Detect which cell encompasses the target text, then output its (x, y) center coordinate. 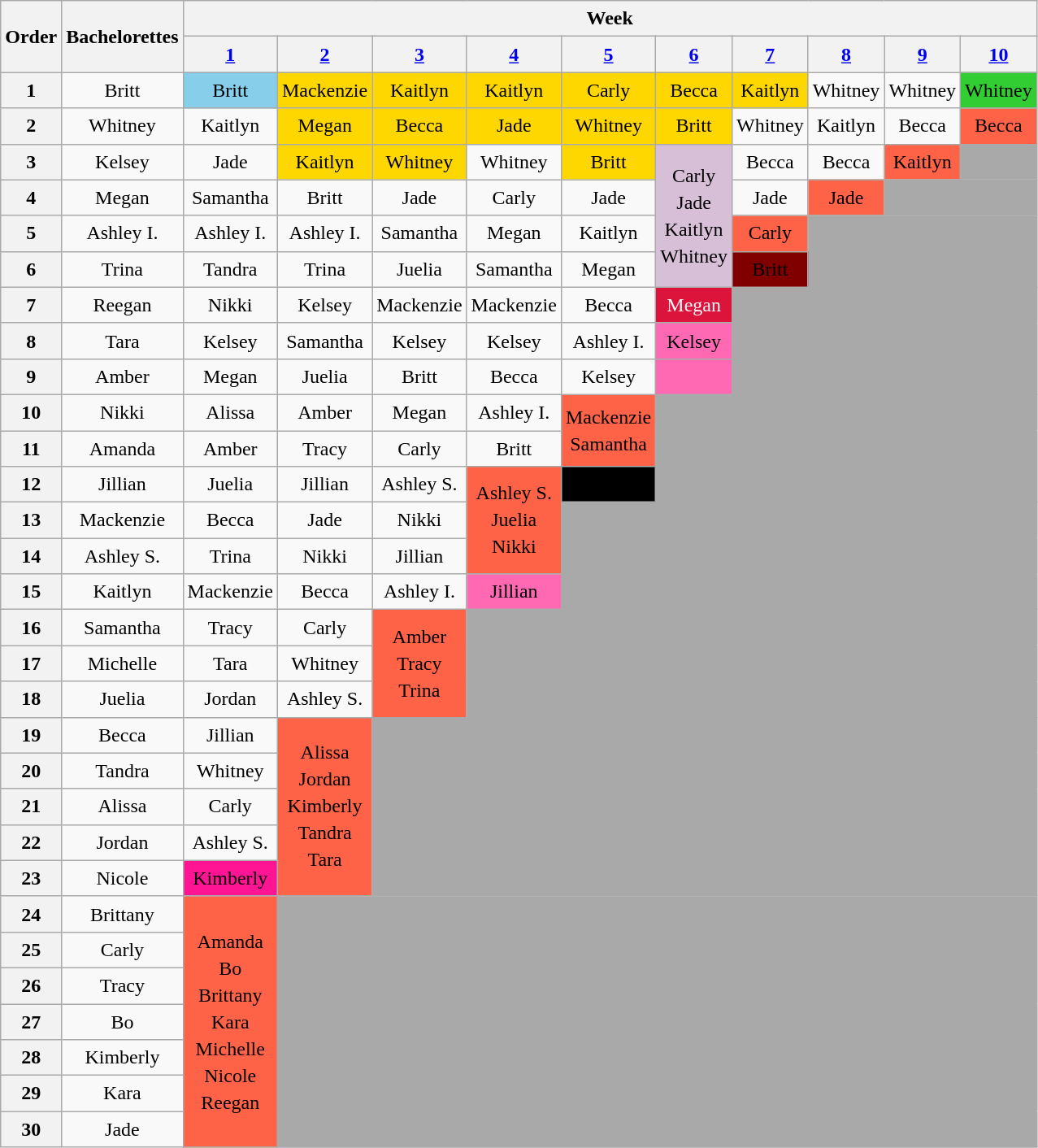
15 (31, 592)
CarlyJadeKaitlynWhitney (694, 215)
11 (31, 449)
16 (31, 628)
Week (610, 19)
Amanda (122, 449)
MackenzieSamantha (608, 430)
Michelle (122, 663)
18 (31, 699)
22 (31, 842)
Kara (122, 1094)
27 (31, 1021)
12 (31, 485)
25 (31, 950)
Nicole (122, 878)
14 (31, 556)
17 (31, 663)
21 (31, 807)
24 (31, 914)
29 (31, 1094)
23 (31, 878)
Brittany (122, 914)
AmberTracyTrina (419, 663)
28 (31, 1058)
AmandaBoBrittanyKaraMichelleNicoleReegan (230, 1021)
26 (31, 985)
Bachelorettes (122, 37)
Order (31, 37)
30 (31, 1129)
Bo (122, 1021)
Ashley S.JueliaNikki (514, 520)
19 (31, 735)
Reegan (122, 305)
AlissaJordanKimberlyTandraTara (324, 807)
13 (31, 520)
20 (31, 771)
